Search for the cell housing the specified text and yield its (x, y) center coordinate. 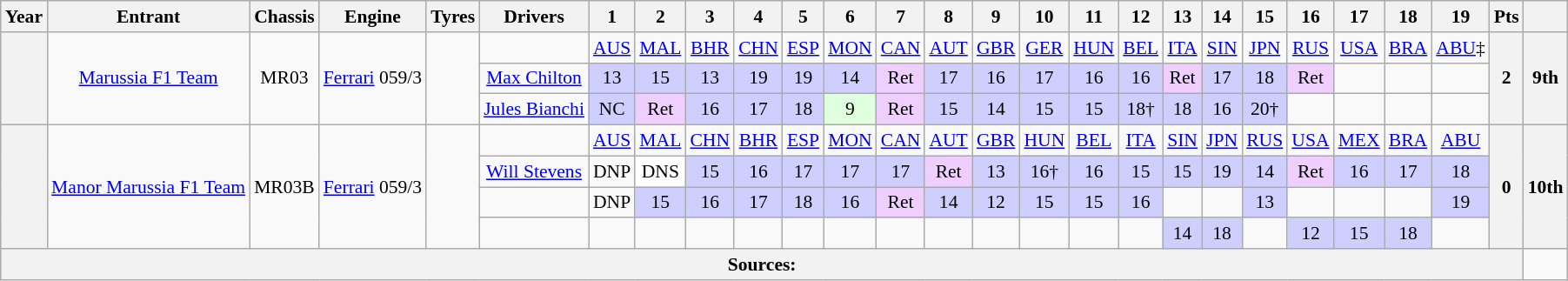
Sources: (762, 264)
8 (948, 17)
18† (1141, 110)
NC (612, 110)
ABU‡ (1461, 48)
4 (758, 17)
Tyres (452, 17)
GER (1044, 48)
Chassis (284, 17)
7 (901, 17)
0 (1506, 187)
MR03 (284, 78)
Max Chilton (534, 78)
11 (1094, 17)
20† (1264, 110)
16† (1044, 171)
10 (1044, 17)
10th (1546, 187)
Entrant (148, 17)
1 (612, 17)
Jules Bianchi (534, 110)
5 (804, 17)
3 (710, 17)
Drivers (534, 17)
Manor Marussia F1 Team (148, 187)
DNS (660, 171)
ABU (1461, 141)
Engine (372, 17)
MR03B (284, 187)
9th (1546, 78)
Year (24, 17)
Pts (1506, 17)
MEX (1359, 141)
Will Stevens (534, 171)
6 (851, 17)
Marussia F1 Team (148, 78)
